Extract the [X, Y] coordinate from the center of the cell holding the provided text.  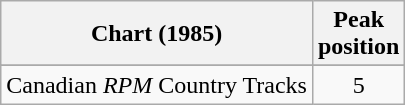
5 [358, 85]
Canadian RPM Country Tracks [157, 85]
Chart (1985) [157, 34]
Peakposition [358, 34]
